Capture the cell that displays the provided text and extract its (x, y) central coordinate. 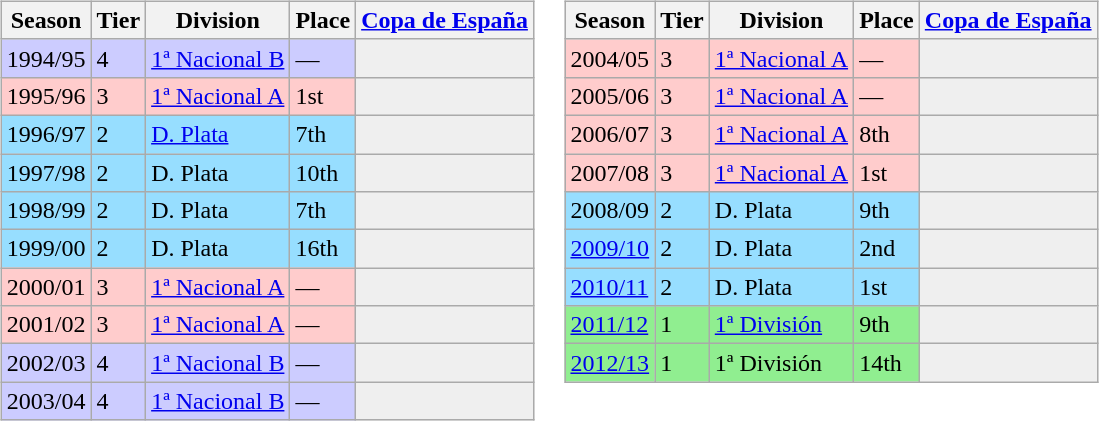
2007/08 (610, 173)
2009/10 (610, 249)
2012/13 (610, 363)
2004/05 (610, 58)
1999/00 (46, 249)
2005/06 (610, 96)
1997/98 (46, 173)
1995/96 (46, 96)
2002/03 (46, 363)
2001/02 (46, 325)
8th (887, 134)
2000/01 (46, 287)
16th (323, 249)
1998/99 (46, 211)
2003/04 (46, 401)
2nd (887, 249)
2011/12 (610, 325)
14th (887, 363)
1996/97 (46, 134)
2008/09 (610, 211)
2010/11 (610, 287)
10th (323, 173)
2006/07 (610, 134)
1994/95 (46, 58)
